Identify which cell holds the provided text, then report its [X, Y] central coordinate. 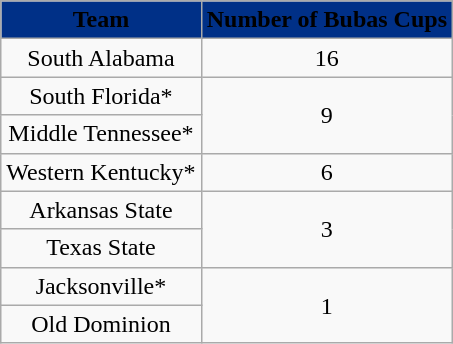
Number of Bubas Cups [326, 20]
Arkansas State [101, 210]
9 [326, 115]
16 [326, 58]
Middle Tennessee* [101, 134]
1 [326, 305]
6 [326, 172]
Jacksonville* [101, 286]
Western Kentucky* [101, 172]
Texas State [101, 248]
Team [101, 20]
South Alabama [101, 58]
3 [326, 229]
South Florida* [101, 96]
Old Dominion [101, 324]
